Search for the cell housing the specified text and yield its [x, y] center coordinate. 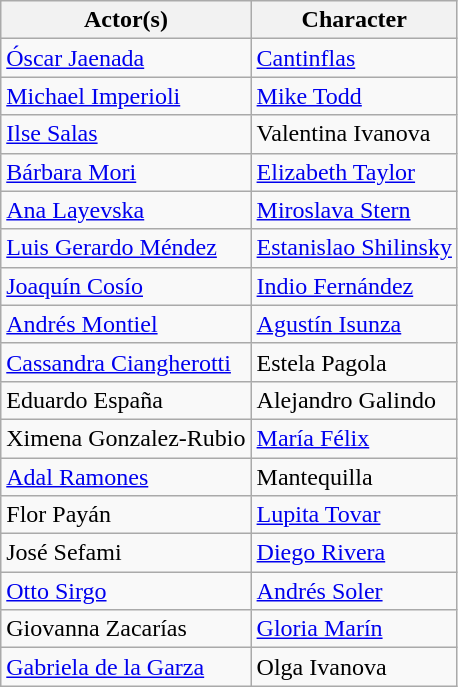
Giovanna Zacarías [126, 629]
Valentina Ivanova [354, 134]
Andrés Montiel [126, 324]
Estanislao Shilinsky [354, 248]
Mike Todd [354, 96]
Luis Gerardo Méndez [126, 248]
Michael Imperioli [126, 96]
Ximena Gonzalez-Rubio [126, 438]
Gabriela de la Garza [126, 667]
Lupita Tovar [354, 515]
Flor Payán [126, 515]
Cantinflas [354, 58]
María Félix [354, 438]
Cassandra Ciangherotti [126, 362]
Eduardo España [126, 400]
Andrés Soler [354, 591]
Agustín Isunza [354, 324]
José Sefami [126, 553]
Ana Layevska [126, 210]
Alejandro Galindo [354, 400]
Miroslava Stern [354, 210]
Otto Sirgo [126, 591]
Diego Rivera [354, 553]
Óscar Jaenada [126, 58]
Mantequilla [354, 477]
Gloria Marín [354, 629]
Olga Ivanova [354, 667]
Bárbara Mori [126, 172]
Indio Fernández [354, 286]
Adal Ramones [126, 477]
Estela Pagola [354, 362]
Joaquín Cosío [126, 286]
Actor(s) [126, 20]
Elizabeth Taylor [354, 172]
Character [354, 20]
Ilse Salas [126, 134]
